Extract the (x, y) coordinate from the center of the cell holding the provided text.  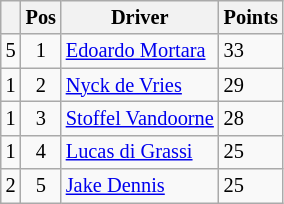
28 (251, 118)
Driver (140, 17)
29 (251, 85)
3 (41, 118)
33 (251, 51)
Edoardo Mortara (140, 51)
Points (251, 17)
Jake Dennis (140, 186)
4 (41, 152)
Nyck de Vries (140, 85)
Stoffel Vandoorne (140, 118)
Lucas di Grassi (140, 152)
Pos (41, 17)
